Provide the [x, y] coordinate of the cell's center where the given text is located.  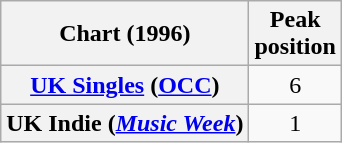
6 [295, 85]
1 [295, 123]
UK Indie (Music Week) [125, 123]
Peakposition [295, 34]
Chart (1996) [125, 34]
UK Singles (OCC) [125, 85]
